Search for the cell housing the specified text and yield its (X, Y) center coordinate. 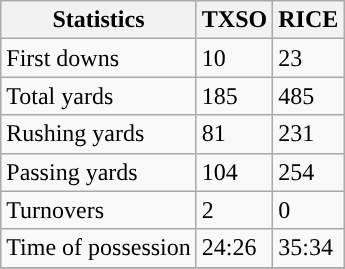
2 (234, 210)
254 (308, 172)
Passing yards (99, 172)
Rushing yards (99, 134)
35:34 (308, 248)
23 (308, 58)
185 (234, 96)
485 (308, 96)
Total yards (99, 96)
10 (234, 58)
TXSO (234, 20)
Time of possession (99, 248)
First downs (99, 58)
Statistics (99, 20)
104 (234, 172)
RICE (308, 20)
231 (308, 134)
Turnovers (99, 210)
81 (234, 134)
24:26 (234, 248)
0 (308, 210)
